Identify which cell holds the provided text, then report its [X, Y] central coordinate. 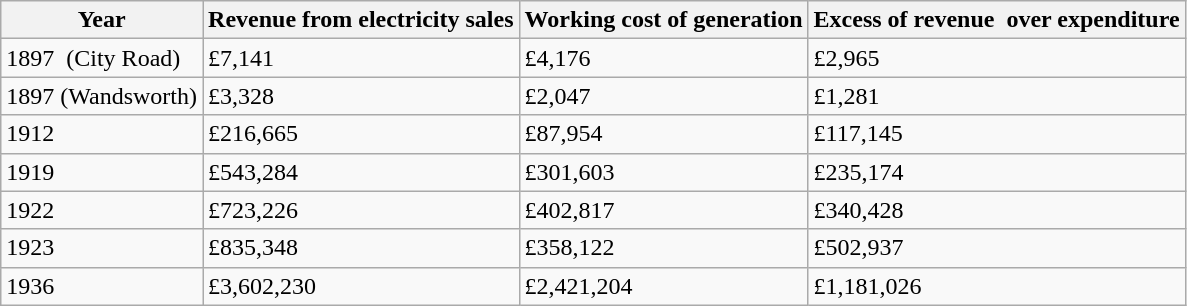
£2,965 [996, 58]
1912 [102, 134]
£216,665 [361, 134]
1922 [102, 210]
£235,174 [996, 172]
1936 [102, 286]
£3,602,230 [361, 286]
£502,937 [996, 248]
1897 (Wandsworth) [102, 96]
£402,817 [664, 210]
1919 [102, 172]
Revenue from electricity sales [361, 20]
£4,176 [664, 58]
£835,348 [361, 248]
£723,226 [361, 210]
£2,047 [664, 96]
£3,328 [361, 96]
£1,281 [996, 96]
1897 (City Road) [102, 58]
£358,122 [664, 248]
£1,181,026 [996, 286]
£340,428 [996, 210]
£543,284 [361, 172]
£301,603 [664, 172]
Working cost of generation [664, 20]
1923 [102, 248]
Excess of revenue over expenditure [996, 20]
£87,954 [664, 134]
£7,141 [361, 58]
£2,421,204 [664, 286]
£117,145 [996, 134]
Year [102, 20]
